Identify which cell holds the provided text, then report its (x, y) central coordinate. 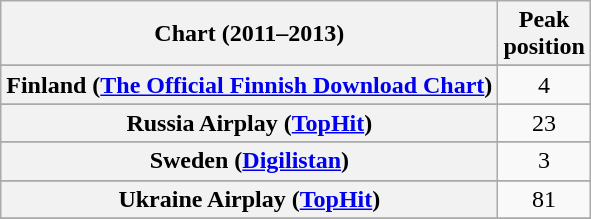
Sweden (Digilistan) (250, 161)
81 (544, 199)
4 (544, 85)
Ukraine Airplay (TopHit) (250, 199)
23 (544, 123)
Peakposition (544, 34)
3 (544, 161)
Finland (The Official Finnish Download Chart) (250, 85)
Russia Airplay (TopHit) (250, 123)
Chart (2011–2013) (250, 34)
